Find where the given text appears and provide that cell's center as (X, Y) coordinate. 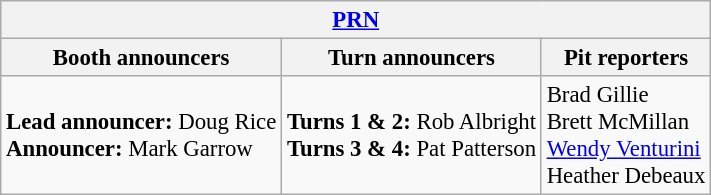
Brad GillieBrett McMillanWendy VenturiniHeather Debeaux (626, 136)
Pit reporters (626, 58)
Lead announcer: Doug RiceAnnouncer: Mark Garrow (142, 136)
PRN (356, 20)
Turns 1 & 2: Rob AlbrightTurns 3 & 4: Pat Patterson (412, 136)
Booth announcers (142, 58)
Turn announcers (412, 58)
